Locate the cell with the specified text and output its [X, Y] center coordinate. 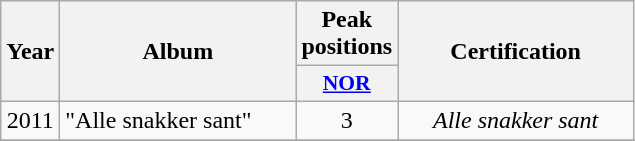
Peak positions [347, 34]
Album [178, 52]
Alle snakker sant [516, 120]
Certification [516, 52]
Year [30, 52]
NOR [347, 84]
"Alle snakker sant" [178, 120]
2011 [30, 120]
3 [347, 120]
